Search for the cell housing the specified text and yield its [x, y] center coordinate. 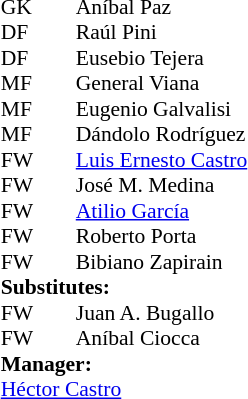
Eugenio Galvalisi [162, 109]
Roberto Porta [162, 237]
Juan A. Bugallo [162, 313]
Substitutes: [124, 287]
Raúl Pini [162, 33]
Aníbal Ciocca [162, 339]
Manager: [124, 364]
Bibiano Zapirain [162, 262]
Luis Ernesto Castro [162, 160]
General Viana [162, 83]
José M. Medina [162, 185]
Dándolo Rodríguez [162, 135]
Atilio García [162, 211]
Eusebio Tejera [162, 58]
